Search for the cell housing the specified text and yield its (x, y) center coordinate. 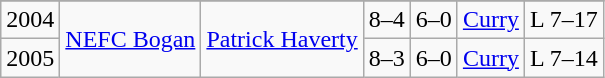
8–4 (386, 20)
L 7–17 (564, 20)
2005 (30, 58)
NEFC Bogan (130, 39)
Patrick Haverty (282, 39)
L 7–14 (564, 58)
2004 (30, 20)
8–3 (386, 58)
